Detect which cell encompasses the target text, then output its (x, y) center coordinate. 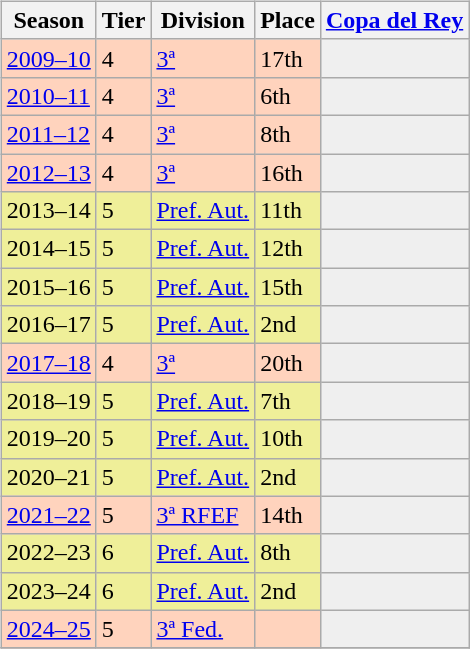
14th (288, 515)
17th (288, 58)
2024–25 (48, 629)
2011–12 (48, 134)
16th (288, 173)
Copa del Rey (394, 20)
11th (288, 211)
2015–16 (48, 287)
12th (288, 249)
20th (288, 363)
2023–24 (48, 591)
2014–15 (48, 249)
2019–20 (48, 439)
2020–21 (48, 477)
7th (288, 401)
2021–22 (48, 515)
2012–13 (48, 173)
Season (48, 20)
2010–11 (48, 96)
15th (288, 287)
3ª RFEF (203, 515)
2009–10 (48, 58)
2022–23 (48, 553)
2018–19 (48, 401)
6th (288, 96)
Division (203, 20)
3ª Fed. (203, 629)
Tier (124, 20)
10th (288, 439)
2017–18 (48, 363)
2013–14 (48, 211)
2016–17 (48, 325)
Place (288, 20)
